Return [X, Y] of the center of cell containing provided text 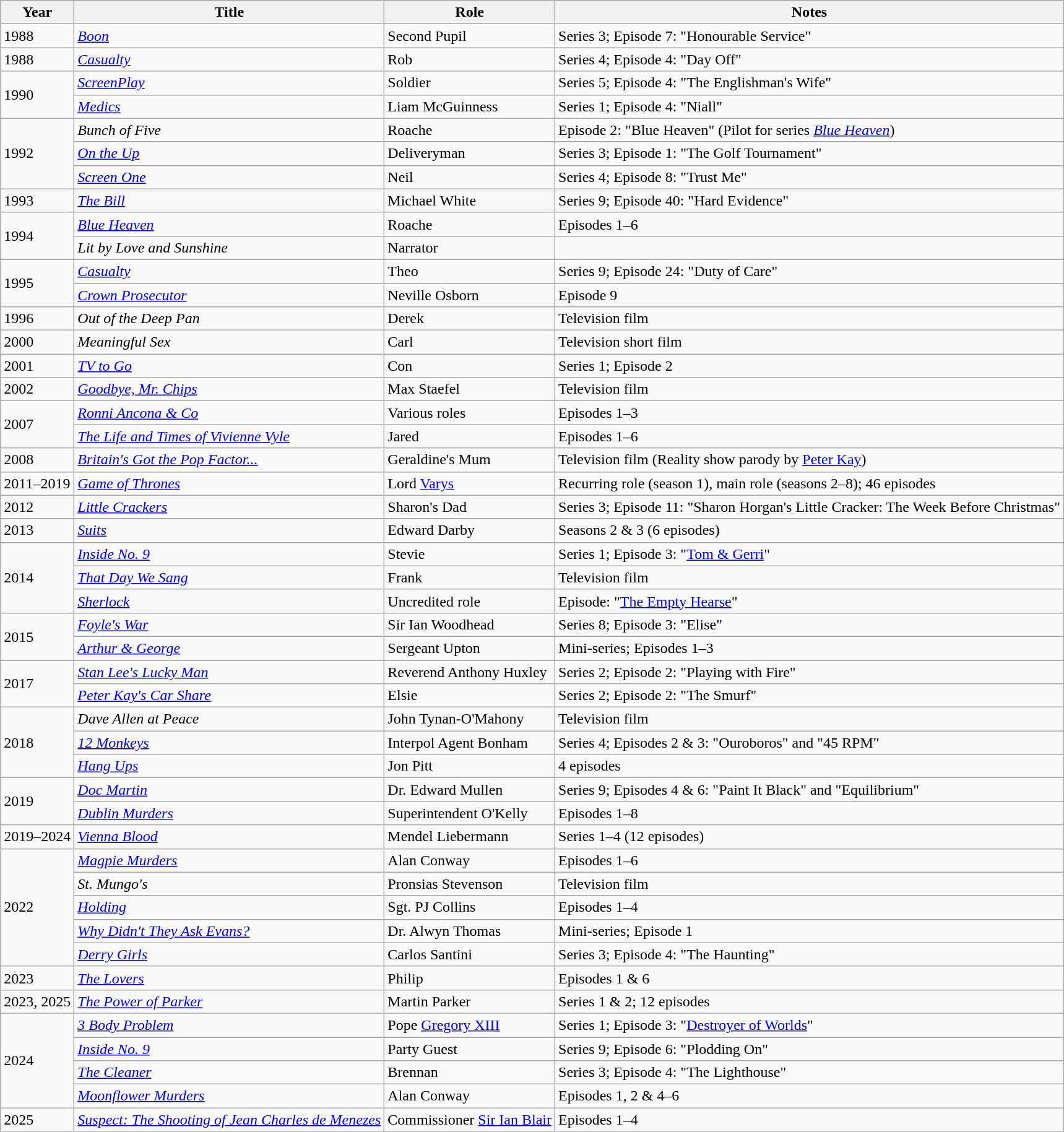
Foyle's War [229, 624]
1990 [37, 95]
Goodbye, Mr. Chips [229, 389]
Derek [470, 319]
Neil [470, 177]
2023 [37, 978]
Doc Martin [229, 790]
Bunch of Five [229, 130]
The Bill [229, 201]
Notes [810, 12]
Frank [470, 577]
Reverend Anthony Huxley [470, 672]
2018 [37, 743]
Series 1 & 2; 12 episodes [810, 1001]
Seasons 2 & 3 (6 episodes) [810, 530]
2017 [37, 683]
Hang Ups [229, 766]
Boon [229, 36]
Second Pupil [470, 36]
Moonflower Murders [229, 1096]
Jared [470, 436]
Mini-series; Episodes 1–3 [810, 648]
Superintendent O'Kelly [470, 813]
Series 1; Episode 2 [810, 366]
Series 1–4 (12 episodes) [810, 837]
The Cleaner [229, 1073]
Little Crackers [229, 507]
12 Monkeys [229, 743]
TV to Go [229, 366]
Title [229, 12]
Lord Varys [470, 483]
Why Didn't They Ask Evans? [229, 931]
2013 [37, 530]
Television film (Reality show parody by Peter Kay) [810, 460]
Carl [470, 342]
Soldier [470, 83]
2025 [37, 1120]
2011–2019 [37, 483]
2001 [37, 366]
2015 [37, 636]
Lit by Love and Sunshine [229, 248]
Series 1; Episode 3: "Tom & Gerri" [810, 554]
Holding [229, 907]
Episode 2: "Blue Heaven" (Pilot for series Blue Heaven) [810, 130]
Series 1; Episode 4: "Niall" [810, 106]
Pronsias Stevenson [470, 884]
Sharon's Dad [470, 507]
Rob [470, 59]
2008 [37, 460]
Mendel Liebermann [470, 837]
Magpie Murders [229, 860]
4 episodes [810, 766]
2019 [37, 801]
Episodes 1–3 [810, 413]
Series 9; Episode 6: "Plodding On" [810, 1049]
Party Guest [470, 1049]
Medics [229, 106]
Series 4; Episode 4: "Day Off" [810, 59]
St. Mungo's [229, 884]
2014 [37, 577]
1993 [37, 201]
Jon Pitt [470, 766]
Role [470, 12]
Elsie [470, 696]
Carlos Santini [470, 954]
Sgt. PJ Collins [470, 907]
Interpol Agent Bonham [470, 743]
2002 [37, 389]
Edward Darby [470, 530]
2012 [37, 507]
Philip [470, 978]
Martin Parker [470, 1001]
Episodes 1–8 [810, 813]
The Power of Parker [229, 1001]
Episode 9 [810, 295]
Pope Gregory XIII [470, 1025]
Blue Heaven [229, 224]
Series 3; Episode 7: "Honourable Service" [810, 36]
Geraldine's Mum [470, 460]
Narrator [470, 248]
Series 9; Episode 40: "Hard Evidence" [810, 201]
Dave Allen at Peace [229, 719]
Screen One [229, 177]
Dublin Murders [229, 813]
The Life and Times of Vivienne Vyle [229, 436]
Max Staefel [470, 389]
Series 3; Episode 11: "Sharon Horgan's Little Cracker: The Week Before Christmas" [810, 507]
Liam McGuinness [470, 106]
Crown Prosecutor [229, 295]
3 Body Problem [229, 1025]
2022 [37, 907]
Series 2; Episode 2: "Playing with Fire" [810, 672]
Deliveryman [470, 153]
Arthur & George [229, 648]
Stan Lee's Lucky Man [229, 672]
Series 2; Episode 2: "The Smurf" [810, 696]
Peter Kay's Car Share [229, 696]
1995 [37, 283]
Britain's Got the Pop Factor... [229, 460]
John Tynan-O'Mahony [470, 719]
That Day We Sang [229, 577]
The Lovers [229, 978]
1996 [37, 319]
Game of Thrones [229, 483]
Episode: "The Empty Hearse" [810, 601]
Meaningful Sex [229, 342]
Series 3; Episode 1: "The Golf Tournament" [810, 153]
2023, 2025 [37, 1001]
Recurring role (season 1), main role (seasons 2–8); 46 episodes [810, 483]
Series 9; Episodes 4 & 6: "Paint It Black" and "Equilibrium" [810, 790]
Theo [470, 271]
On the Up [229, 153]
Sergeant Upton [470, 648]
Suspect: The Shooting of Jean Charles de Menezes [229, 1120]
Various roles [470, 413]
Series 5; Episode 4: "The Englishman's Wife" [810, 83]
Sherlock [229, 601]
Neville Osborn [470, 295]
Out of the Deep Pan [229, 319]
Series 3; Episode 4: "The Lighthouse" [810, 1073]
Michael White [470, 201]
Ronni Ancona & Co [229, 413]
Sir Ian Woodhead [470, 624]
2007 [37, 425]
1994 [37, 236]
Dr. Edward Mullen [470, 790]
Dr. Alwyn Thomas [470, 931]
Series 8; Episode 3: "Elise" [810, 624]
2019–2024 [37, 837]
Series 1; Episode 3: "Destroyer of Worlds" [810, 1025]
Series 4; Episode 8: "Trust Me" [810, 177]
Suits [229, 530]
Commissioner Sir Ian Blair [470, 1120]
Brennan [470, 1073]
2000 [37, 342]
Series 9; Episode 24: "Duty of Care" [810, 271]
Uncredited role [470, 601]
ScreenPlay [229, 83]
Mini-series; Episode 1 [810, 931]
2024 [37, 1060]
Series 4; Episodes 2 & 3: "Ouroboros" and "45 RPM" [810, 743]
Vienna Blood [229, 837]
1992 [37, 153]
Con [470, 366]
Series 3; Episode 4: "The Haunting" [810, 954]
Episodes 1, 2 & 4–6 [810, 1096]
Television short film [810, 342]
Episodes 1 & 6 [810, 978]
Year [37, 12]
Stevie [470, 554]
Derry Girls [229, 954]
